From the cell containing the given text, extract its center point as (x, y) coordinate. 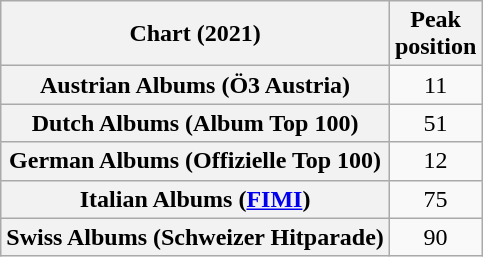
Swiss Albums (Schweizer Hitparade) (196, 237)
Chart (2021) (196, 34)
51 (435, 123)
11 (435, 85)
75 (435, 199)
90 (435, 237)
Peakposition (435, 34)
Italian Albums (FIMI) (196, 199)
German Albums (Offizielle Top 100) (196, 161)
12 (435, 161)
Austrian Albums (Ö3 Austria) (196, 85)
Dutch Albums (Album Top 100) (196, 123)
